Return (x, y) of the center of cell containing provided text 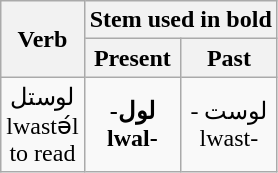
لوستل lwastә́lto read (42, 124)
Present (132, 58)
Stem used in bold (180, 20)
Past (230, 58)
‑ لوستlwast- (230, 124)
-لول lwal- (132, 124)
Verb (42, 39)
